Output the [x, y] coordinate of the center of the cell containing the given text.  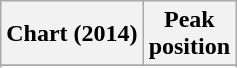
Chart (2014) [72, 34]
Peakposition [189, 34]
